For the text-containing cell, return its midpoint in (X, Y) coordinate format. 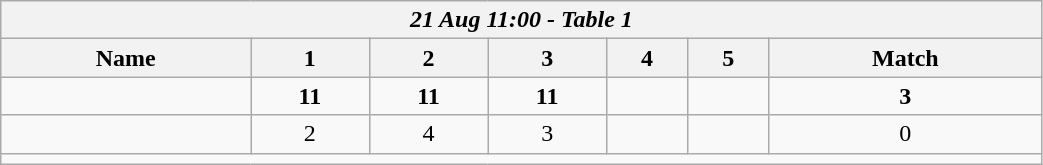
0 (906, 134)
Name (126, 58)
Match (906, 58)
5 (728, 58)
1 (310, 58)
21 Aug 11:00 - Table 1 (522, 20)
